Locate the cell with the specified text and output its (X, Y) center coordinate. 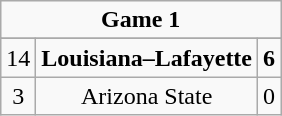
Game 1 (141, 20)
3 (18, 96)
14 (18, 58)
Louisiana–Lafayette (147, 58)
0 (270, 96)
6 (270, 58)
Arizona State (147, 96)
